Pinpoint the cell where the given text exists, returning its [x, y] midpoint coordinate. 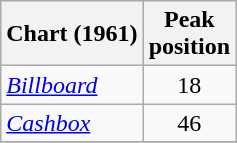
Cashbox [72, 123]
Peakposition [189, 34]
18 [189, 85]
46 [189, 123]
Chart (1961) [72, 34]
Billboard [72, 85]
